Search for the cell housing the specified text and yield its (x, y) center coordinate. 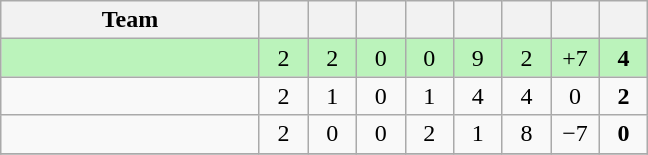
Team (130, 20)
+7 (576, 58)
9 (478, 58)
−7 (576, 134)
8 (526, 134)
